Search for the cell housing the specified text and yield its [x, y] center coordinate. 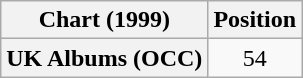
54 [255, 58]
UK Albums (OCC) [104, 58]
Chart (1999) [104, 20]
Position [255, 20]
